Scan for the cell matching the given text and deliver its (x, y) coordinate at center. 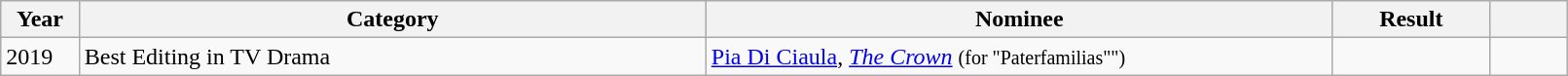
Nominee (1019, 19)
Category (392, 19)
Year (40, 19)
Best Editing in TV Drama (392, 57)
2019 (40, 57)
Result (1411, 19)
Pia Di Ciaula, The Crown (for "Paterfamilias"") (1019, 57)
